Capture the cell that displays the provided text and extract its [X, Y] central coordinate. 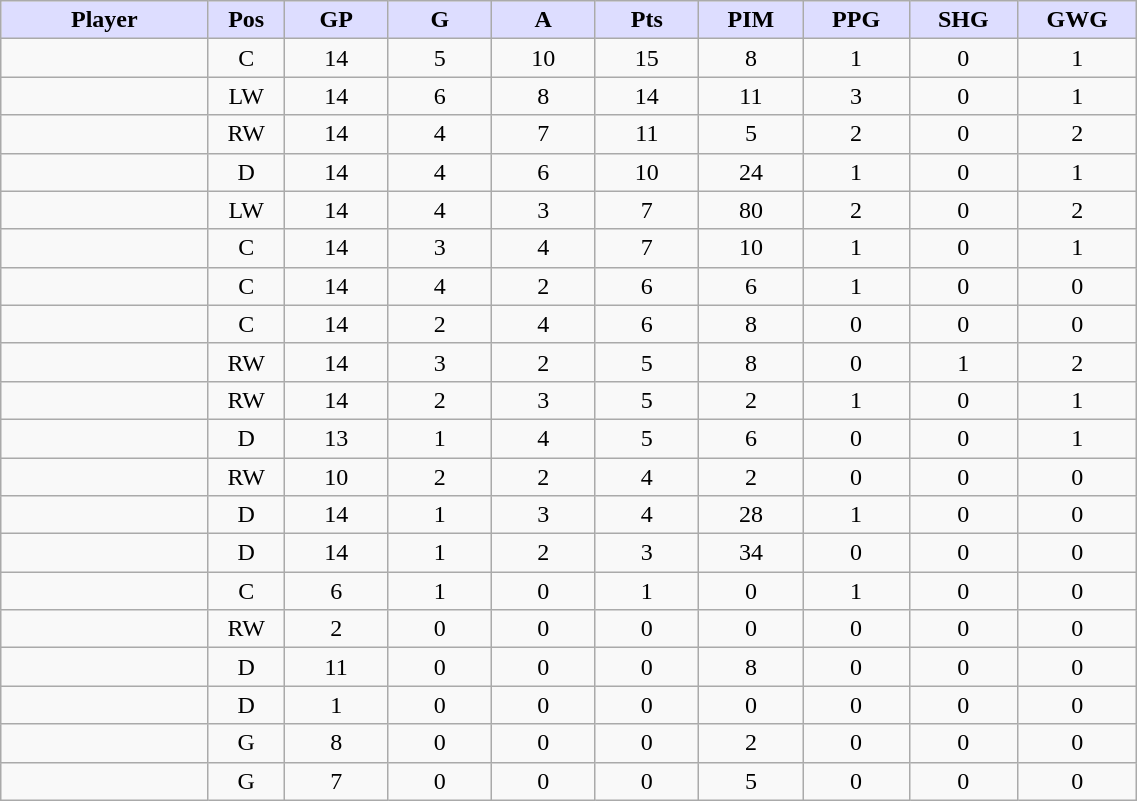
28 [752, 515]
13 [336, 438]
80 [752, 210]
GWG [1078, 20]
34 [752, 553]
A [544, 20]
Pts [647, 20]
PIM [752, 20]
GP [336, 20]
Pos [246, 20]
PPG [856, 20]
24 [752, 172]
Player [104, 20]
SHG [964, 20]
15 [647, 58]
